Return the (X, Y) coordinate for the center point of the cell that contains the specified text.  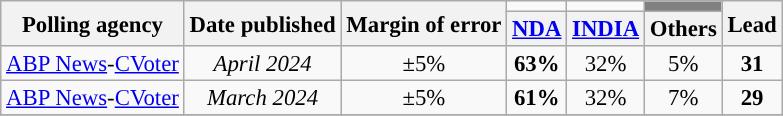
Lead (752, 24)
31 (752, 64)
Others (683, 30)
March 2024 (262, 98)
INDIA (606, 30)
7% (683, 98)
63% (537, 64)
5% (683, 64)
April 2024 (262, 64)
Margin of error (424, 24)
Date published (262, 24)
Polling agency (92, 24)
61% (537, 98)
NDA (537, 30)
29 (752, 98)
